Identify which cell holds the provided text, then report its (x, y) central coordinate. 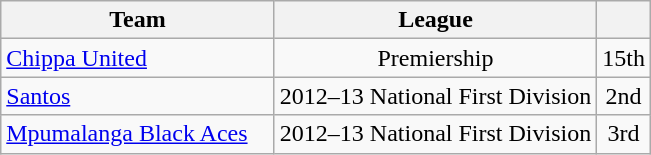
League (435, 20)
3rd (624, 134)
2nd (624, 96)
Team (138, 20)
Mpumalanga Black Aces (138, 134)
15th (624, 58)
Santos (138, 96)
Chippa United (138, 58)
Premiership (435, 58)
